Search for the cell housing the specified text and yield its [X, Y] center coordinate. 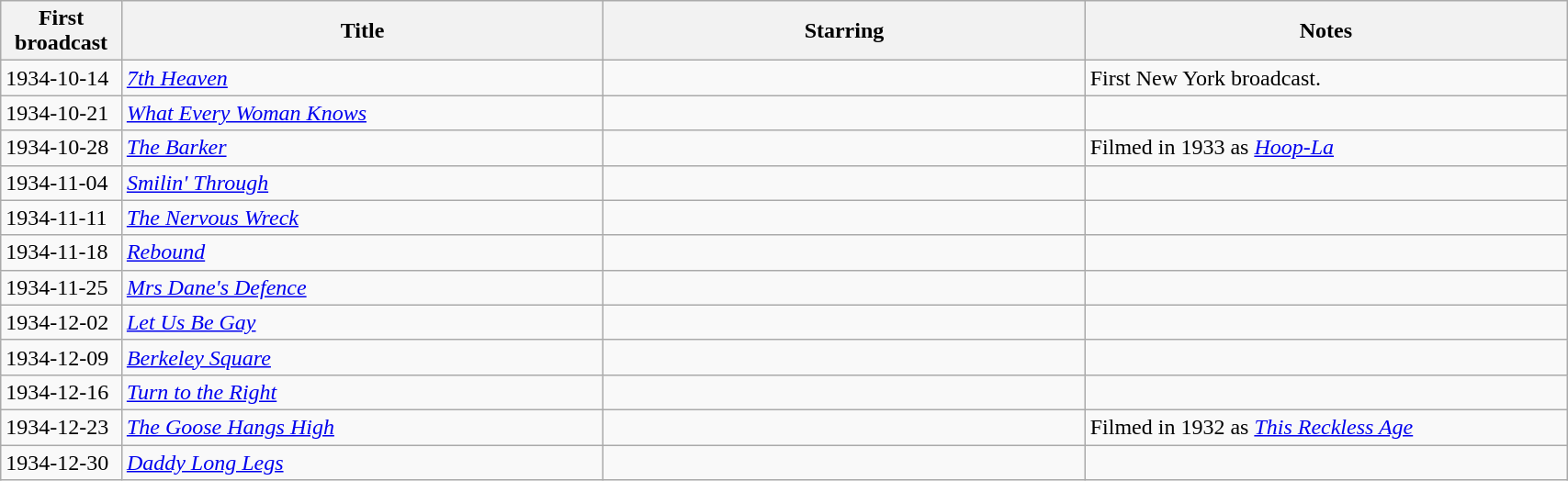
1934-11-11 [62, 218]
The Goose Hangs High [362, 427]
First broadcast [62, 31]
What Every Woman Knows [362, 113]
1934-12-09 [62, 357]
Berkeley Square [362, 357]
Notes [1325, 31]
1934-10-28 [62, 148]
The Nervous Wreck [362, 218]
Title [362, 31]
Rebound [362, 252]
Daddy Long Legs [362, 462]
1934-12-23 [62, 427]
First New York broadcast. [1325, 78]
Starring [844, 31]
1934-11-04 [62, 183]
Mrs Dane's Defence [362, 287]
Let Us Be Gay [362, 322]
1934-10-14 [62, 78]
1934-12-02 [62, 322]
1934-11-18 [62, 252]
Turn to the Right [362, 392]
1934-12-30 [62, 462]
1934-10-21 [62, 113]
The Barker [362, 148]
Smilin' Through [362, 183]
7th Heaven [362, 78]
Filmed in 1933 as Hoop-La [1325, 148]
Filmed in 1932 as This Reckless Age [1325, 427]
1934-12-16 [62, 392]
1934-11-25 [62, 287]
